Pinpoint the cell where the given text exists, returning its [X, Y] midpoint coordinate. 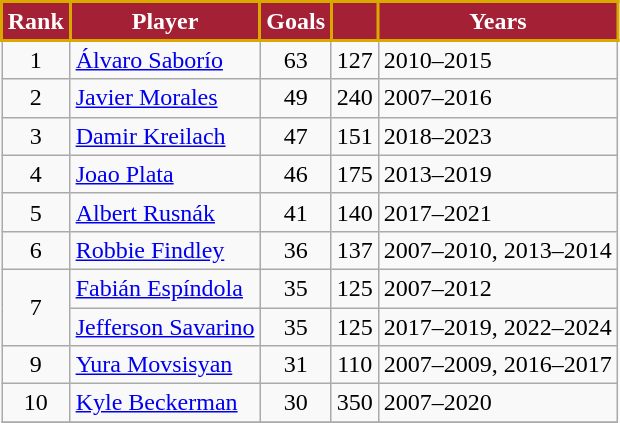
2007–2016 [498, 98]
2018–2023 [498, 136]
350 [354, 403]
2013–2019 [498, 174]
Goals [296, 21]
31 [296, 365]
49 [296, 98]
240 [354, 98]
63 [296, 60]
140 [354, 212]
46 [296, 174]
10 [36, 403]
7 [36, 307]
2010–2015 [498, 60]
2007–2010, 2013–2014 [498, 250]
Robbie Findley [165, 250]
Fabián Espíndola [165, 288]
Kyle Beckerman [165, 403]
2017–2019, 2022–2024 [498, 327]
2017–2021 [498, 212]
2007–2009, 2016–2017 [498, 365]
Yura Movsisyan [165, 365]
41 [296, 212]
2007–2012 [498, 288]
4 [36, 174]
Albert Rusnák [165, 212]
30 [296, 403]
151 [354, 136]
5 [36, 212]
Years [498, 21]
127 [354, 60]
110 [354, 365]
6 [36, 250]
175 [354, 174]
36 [296, 250]
Álvaro Saborío [165, 60]
Joao Plata [165, 174]
Damir Kreilach [165, 136]
2 [36, 98]
47 [296, 136]
Player [165, 21]
Jefferson Savarino [165, 327]
1 [36, 60]
9 [36, 365]
2007–2020 [498, 403]
3 [36, 136]
Rank [36, 21]
137 [354, 250]
Javier Morales [165, 98]
